Pinpoint the cell where the given text exists, returning its [x, y] midpoint coordinate. 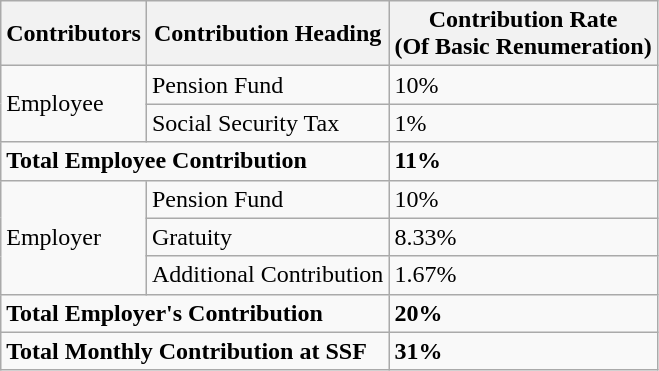
Social Security Tax [267, 123]
Employee [74, 104]
1% [523, 123]
Employer [74, 237]
Total Employer's Contribution [195, 313]
Additional Contribution [267, 275]
Contribution Heading [267, 34]
Total Monthly Contribution at SSF [195, 351]
Contributors [74, 34]
Contribution Rate(Of Basic Renumeration) [523, 34]
1.67% [523, 275]
Gratuity [267, 237]
20% [523, 313]
8.33% [523, 237]
Total Employee Contribution [195, 161]
31% [523, 351]
11% [523, 161]
